Detect which cell encompasses the target text, then output its (x, y) center coordinate. 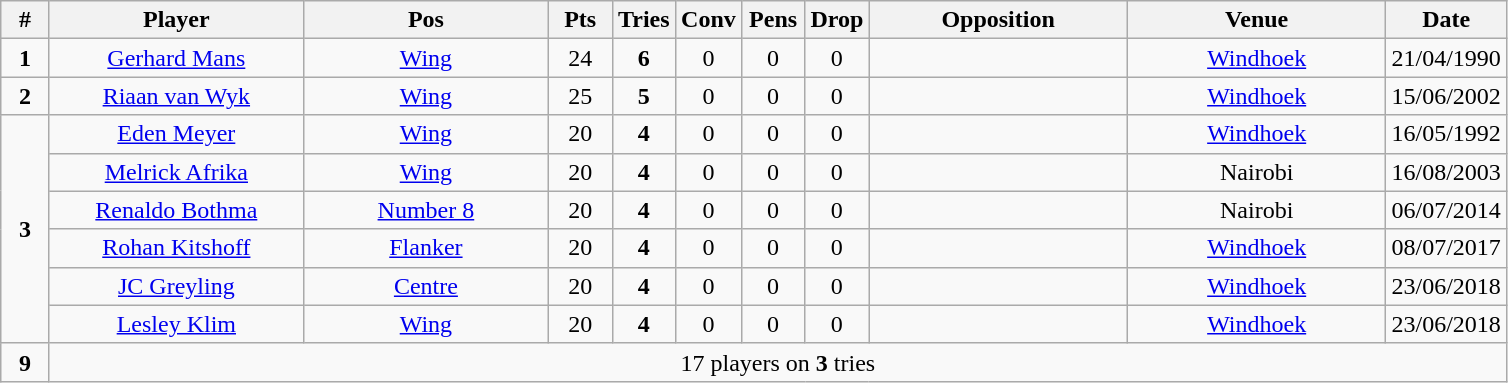
15/06/2002 (1446, 96)
1 (26, 58)
17 players on 3 tries (778, 362)
Centre (426, 286)
Flanker (426, 248)
24 (580, 58)
Player (176, 20)
25 (580, 96)
JC Greyling (176, 286)
06/07/2014 (1446, 210)
16/05/1992 (1446, 134)
Renaldo Bothma (176, 210)
3 (26, 229)
Melrick Afrika (176, 172)
Number 8 (426, 210)
9 (26, 362)
21/04/1990 (1446, 58)
Eden Meyer (176, 134)
16/08/2003 (1446, 172)
Conv (709, 20)
6 (644, 58)
Pts (580, 20)
# (26, 20)
Date (1446, 20)
Riaan van Wyk (176, 96)
Pos (426, 20)
Pens (773, 20)
Rohan Kitshoff (176, 248)
Venue (1256, 20)
Tries (644, 20)
Opposition (998, 20)
2 (26, 96)
Gerhard Mans (176, 58)
5 (644, 96)
Lesley Klim (176, 324)
08/07/2017 (1446, 248)
Drop (837, 20)
